Scan for the cell matching the given text and deliver its (x, y) coordinate at center. 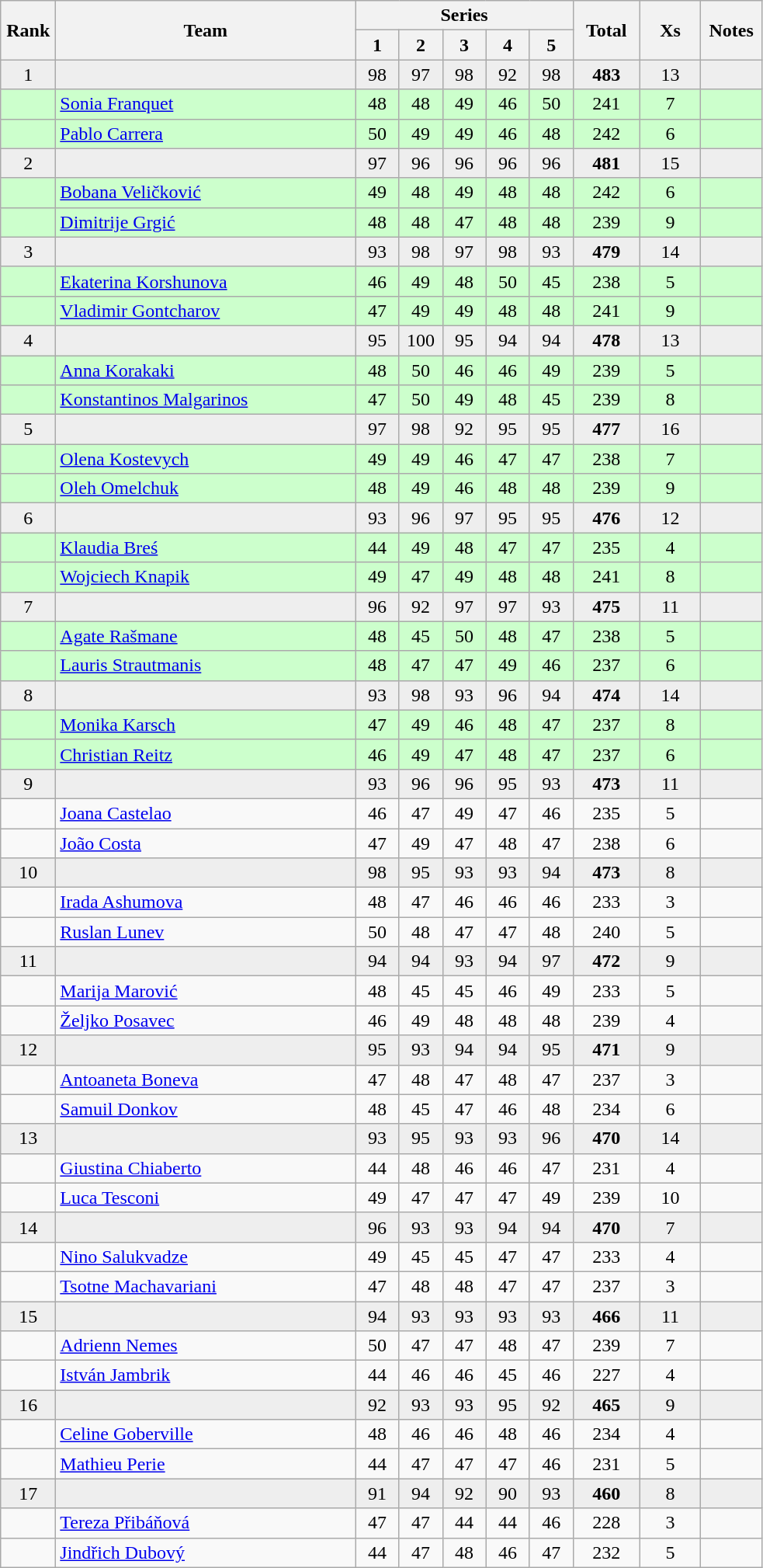
Irada Ashumova (206, 902)
472 (606, 961)
Monika Karsch (206, 725)
227 (606, 1375)
Celine Goberville (206, 1434)
Adrienn Nemes (206, 1346)
Ekaterina Korshunova (206, 281)
90 (508, 1493)
100 (421, 340)
Agate Rašmane (206, 636)
Vladimir Gontcharov (206, 311)
479 (606, 252)
Rank (28, 30)
91 (377, 1493)
Total (606, 30)
Notes (731, 30)
Pablo Carrera (206, 134)
466 (606, 1316)
Sonia Franquet (206, 104)
240 (606, 932)
476 (606, 518)
Tereza Přibáňová (206, 1523)
475 (606, 607)
481 (606, 163)
Klaudia Breś (206, 548)
Xs (671, 30)
Anna Korakaki (206, 370)
460 (606, 1493)
István Jambrik (206, 1375)
Konstantinos Malgarinos (206, 400)
474 (606, 695)
Željko Posavec (206, 1020)
Jindřich Dubový (206, 1552)
Dimitrije Grgić (206, 222)
471 (606, 1050)
Giustina Chiaberto (206, 1168)
465 (606, 1405)
Antoaneta Boneva (206, 1080)
232 (606, 1552)
João Costa (206, 843)
Nino Salukvadze (206, 1257)
Tsotne Machavariani (206, 1286)
Christian Reitz (206, 754)
Marija Marović (206, 991)
Bobana Veličković (206, 193)
Olena Kostevych (206, 459)
478 (606, 340)
483 (606, 75)
Mathieu Perie (206, 1464)
Joana Castelao (206, 813)
17 (28, 1493)
477 (606, 429)
Lauris Strautmanis (206, 666)
Luca Tesconi (206, 1198)
Series (464, 16)
228 (606, 1523)
Wojciech Knapik (206, 577)
Ruslan Lunev (206, 932)
Samuil Donkov (206, 1109)
Oleh Omelchuk (206, 488)
Team (206, 30)
